Pinpoint the cell where the given text exists, returning its (X, Y) midpoint coordinate. 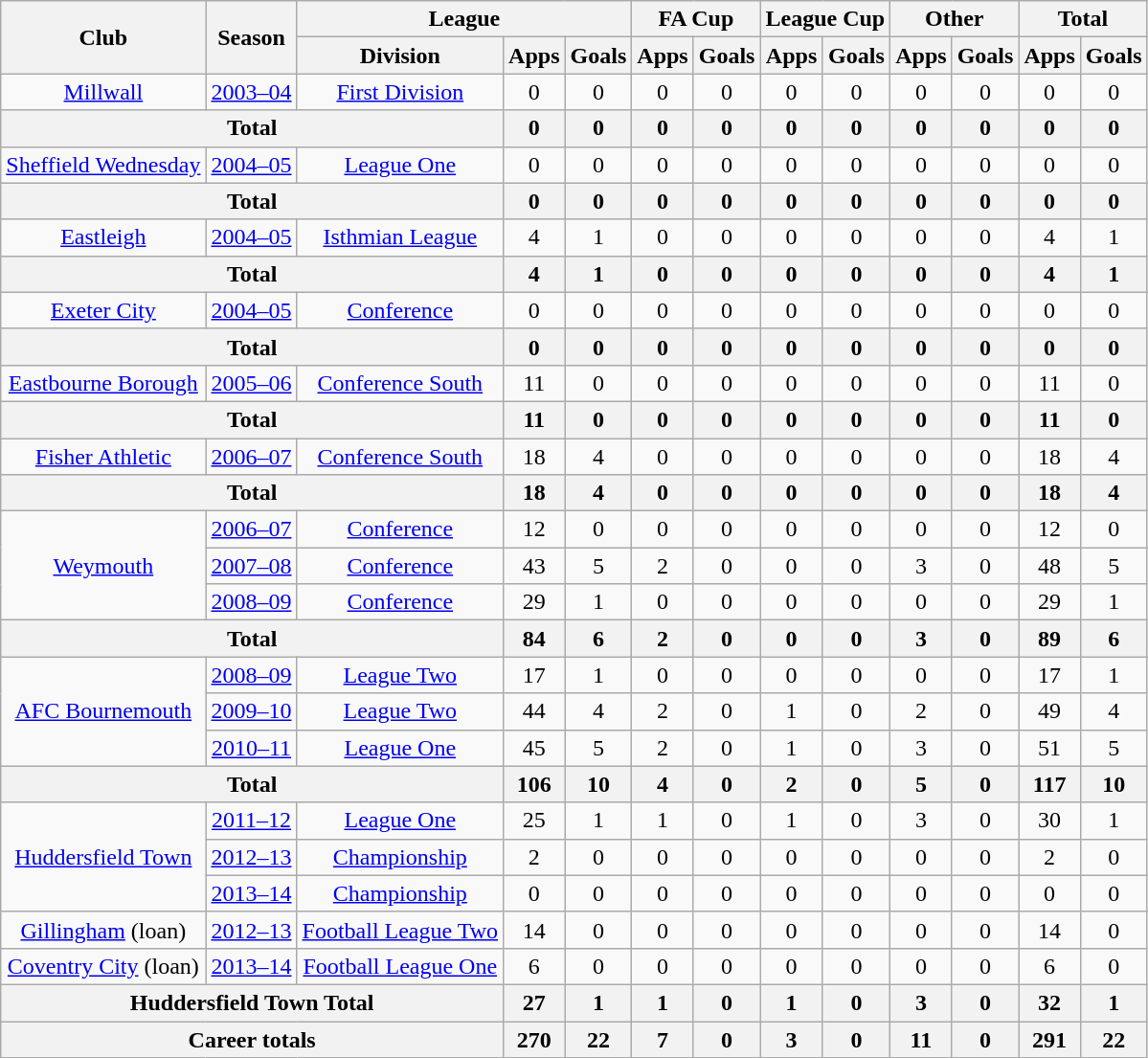
Club (103, 37)
Huddersfield Town Total (253, 1002)
Weymouth (103, 566)
Coventry City (loan) (103, 966)
291 (1049, 1039)
Football League One (400, 966)
Eastbourne Borough (103, 383)
45 (534, 748)
270 (534, 1039)
Isthmian League (400, 237)
League (464, 19)
Millwall (103, 92)
Exeter City (103, 310)
25 (534, 821)
117 (1049, 784)
32 (1049, 1002)
FA Cup (696, 19)
AFC Bournemouth (103, 711)
44 (534, 711)
51 (1049, 748)
Division (400, 56)
Eastleigh (103, 237)
Sheffield Wednesday (103, 165)
First Division (400, 92)
Other (955, 19)
2005–06 (251, 383)
Season (251, 37)
48 (1049, 566)
89 (1049, 639)
2011–12 (251, 821)
7 (663, 1039)
2007–08 (251, 566)
League Cup (825, 19)
106 (534, 784)
Football League Two (400, 930)
Fisher Athletic (103, 457)
43 (534, 566)
30 (1049, 821)
84 (534, 639)
49 (1049, 711)
2010–11 (251, 748)
Huddersfield Town (103, 857)
2003–04 (251, 92)
2009–10 (251, 711)
Career totals (253, 1039)
Gillingham (loan) (103, 930)
27 (534, 1002)
